Output the [x, y] coordinate of the center of the cell containing the given text.  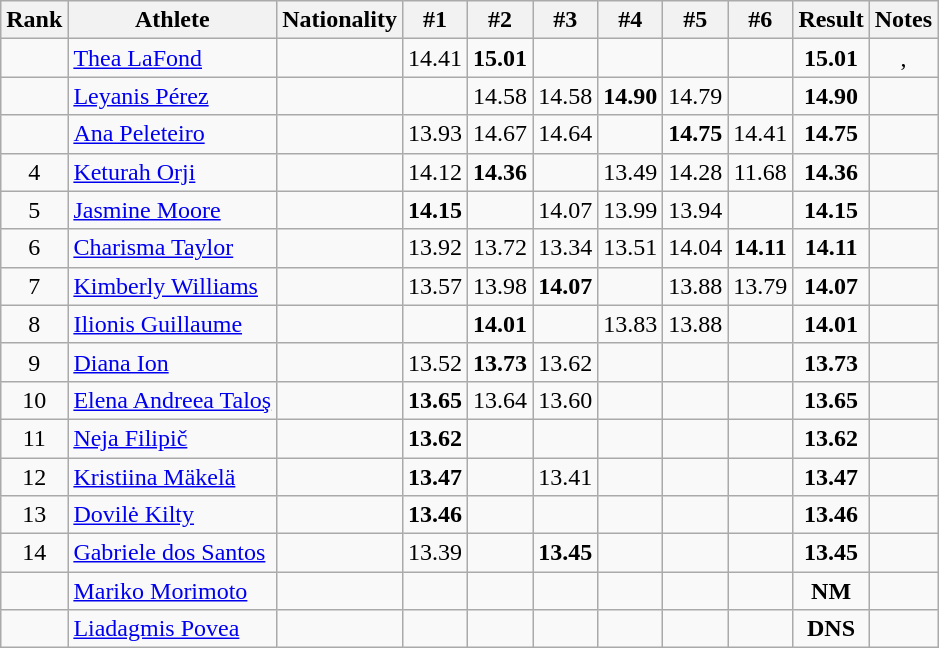
14 [34, 553]
13 [34, 515]
13.64 [500, 400]
13.94 [696, 210]
Ana Peleteiro [172, 134]
12 [34, 477]
13.41 [566, 477]
13.79 [760, 286]
8 [34, 324]
Ilionis Guillaume [172, 324]
14.79 [696, 96]
#5 [696, 20]
Kimberly Williams [172, 286]
11.68 [760, 172]
#6 [760, 20]
11 [34, 438]
NM [831, 591]
13.72 [500, 248]
6 [34, 248]
#1 [434, 20]
#4 [630, 20]
13.39 [434, 553]
Kristiina Mäkelä [172, 477]
Gabriele dos Santos [172, 553]
13.83 [630, 324]
13.60 [566, 400]
13.49 [630, 172]
Nationality [340, 20]
Thea LaFond [172, 58]
DNS [831, 629]
13.34 [566, 248]
#2 [500, 20]
13.93 [434, 134]
14.04 [696, 248]
Liadagmis Povea [172, 629]
4 [34, 172]
Athlete [172, 20]
14.64 [566, 134]
, [903, 58]
13.52 [434, 362]
14.67 [500, 134]
Elena Andreea Taloş [172, 400]
Keturah Orji [172, 172]
Diana Ion [172, 362]
9 [34, 362]
Charisma Taylor [172, 248]
10 [34, 400]
14.28 [696, 172]
13.92 [434, 248]
Leyanis Pérez [172, 96]
14.12 [434, 172]
13.57 [434, 286]
Neja Filipič [172, 438]
Result [831, 20]
13.98 [500, 286]
13.99 [630, 210]
Jasmine Moore [172, 210]
Dovilė Kilty [172, 515]
#3 [566, 20]
5 [34, 210]
Notes [903, 20]
Mariko Morimoto [172, 591]
7 [34, 286]
13.51 [630, 248]
Rank [34, 20]
